Find where the given text appears and provide that cell's center as [x, y] coordinate. 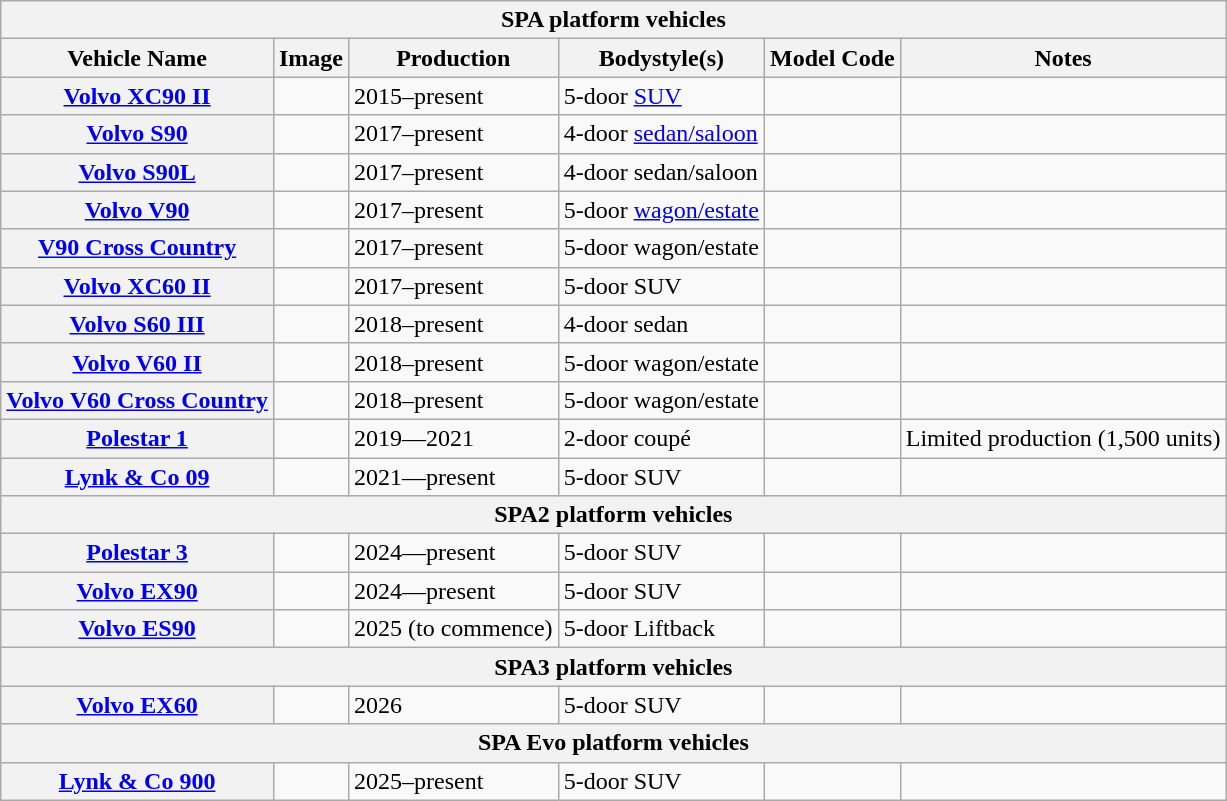
5-door Liftback [661, 629]
Volvo XC90 II [138, 96]
SPA platform vehicles [614, 20]
V90 Cross Country [138, 248]
2021—present [453, 477]
2-door coupé [661, 438]
Volvo ES90 [138, 629]
Volvo V60 Cross Country [138, 400]
SPA3 platform vehicles [614, 667]
Volvo EX90 [138, 591]
Limited production (1,500 units) [1063, 438]
Bodystyle(s) [661, 58]
Polestar 3 [138, 553]
Volvo S60 III [138, 324]
Model Code [832, 58]
Volvo S90L [138, 172]
Lynk & Co 09 [138, 477]
2015–present [453, 96]
SPA Evo platform vehicles [614, 743]
2025 (to commence) [453, 629]
Polestar 1 [138, 438]
2026 [453, 705]
Production [453, 58]
Lynk & Co 900 [138, 781]
Notes [1063, 58]
4-door sedan [661, 324]
Volvo S90 [138, 134]
Vehicle Name [138, 58]
2019—2021 [453, 438]
SPA2 platform vehicles [614, 515]
Volvo XC60 II [138, 286]
Volvo V90 [138, 210]
Volvo EX60 [138, 705]
Image [310, 58]
Volvo V60 II [138, 362]
2025–present [453, 781]
